Pinpoint the cell where the given text exists, returning its (X, Y) midpoint coordinate. 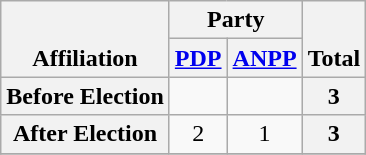
After Election (86, 134)
ANPP (264, 58)
PDP (198, 58)
1 (264, 134)
Affiliation (86, 39)
2 (198, 134)
Party (236, 20)
Total (334, 39)
Before Election (86, 96)
